Determine the [X, Y] coordinate at the center of the cell enclosing the given text.  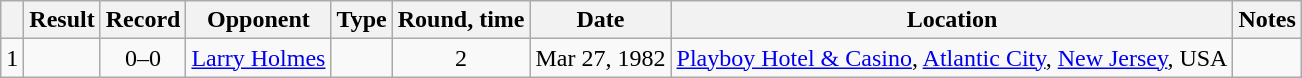
Notes [1267, 20]
1 [12, 58]
Result [62, 20]
0–0 [143, 58]
Type [362, 20]
Date [600, 20]
Record [143, 20]
Playboy Hotel & Casino, Atlantic City, New Jersey, USA [952, 58]
Location [952, 20]
Opponent [258, 20]
Mar 27, 1982 [600, 58]
Round, time [461, 20]
2 [461, 58]
Larry Holmes [258, 58]
